Identify which cell holds the provided text, then report its [x, y] central coordinate. 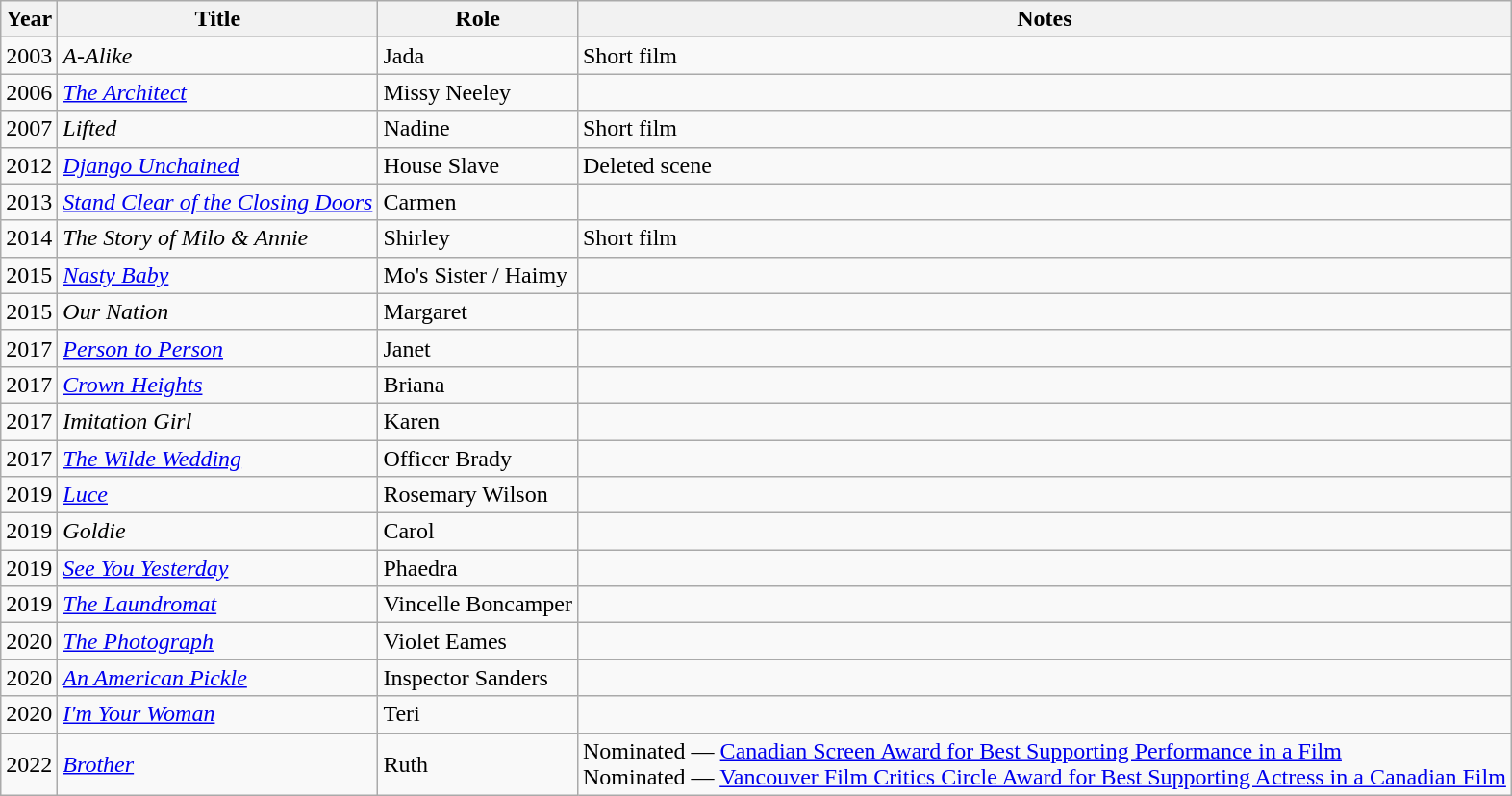
Imitation Girl [217, 421]
Inspector Sanders [478, 678]
Role [478, 19]
Year [29, 19]
An American Pickle [217, 678]
Briana [478, 385]
The Laundromat [217, 605]
Carol [478, 532]
Deleted scene [1045, 165]
Ruth [478, 763]
Person to Person [217, 348]
Nadine [478, 129]
Django Unchained [217, 165]
Notes [1045, 19]
Carmen [478, 202]
Nasty Baby [217, 275]
Goldie [217, 532]
Karen [478, 421]
I'm Your Woman [217, 714]
Stand Clear of the Closing Doors [217, 202]
Missy Neeley [478, 92]
Lifted [217, 129]
Luce [217, 495]
2003 [29, 56]
2022 [29, 763]
Teri [478, 714]
Officer Brady [478, 459]
The Architect [217, 92]
2013 [29, 202]
See You Yesterday [217, 568]
The Photograph [217, 641]
Shirley [478, 238]
The Story of Milo & Annie [217, 238]
A-Alike [217, 56]
2007 [29, 129]
House Slave [478, 165]
2014 [29, 238]
Phaedra [478, 568]
Jada [478, 56]
Janet [478, 348]
2012 [29, 165]
Mo's Sister / Haimy [478, 275]
Crown Heights [217, 385]
The Wilde Wedding [217, 459]
Violet Eames [478, 641]
Our Nation [217, 311]
2006 [29, 92]
Brother [217, 763]
Vincelle Boncamper [478, 605]
Margaret [478, 311]
Rosemary Wilson [478, 495]
Title [217, 19]
